Pinpoint the cell where the given text exists, returning its (X, Y) midpoint coordinate. 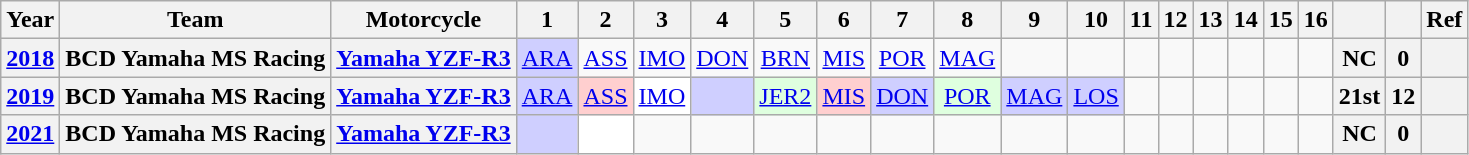
6 (844, 20)
Motorcycle (424, 20)
2018 (30, 58)
10 (1096, 20)
16 (1316, 20)
8 (968, 20)
2 (606, 20)
21st (1359, 96)
14 (1246, 20)
JER2 (786, 96)
5 (786, 20)
3 (662, 20)
13 (1210, 20)
Ref (1444, 20)
15 (1280, 20)
7 (902, 20)
9 (1034, 20)
Team (196, 20)
4 (722, 20)
2021 (30, 134)
Year (30, 20)
2019 (30, 96)
1 (547, 20)
11 (1141, 20)
BRN (786, 58)
LOS (1096, 96)
